Output the [x, y] coordinate of the center of the cell containing the given text.  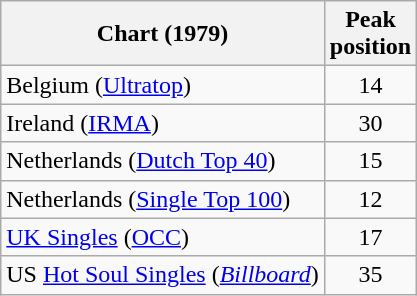
UK Singles (OCC) [163, 237]
12 [370, 199]
Chart (1979) [163, 34]
Peakposition [370, 34]
35 [370, 275]
US Hot Soul Singles (Billboard) [163, 275]
Belgium (Ultratop) [163, 85]
Ireland (IRMA) [163, 123]
Netherlands (Single Top 100) [163, 199]
17 [370, 237]
15 [370, 161]
30 [370, 123]
Netherlands (Dutch Top 40) [163, 161]
14 [370, 85]
